Find where the given text appears and provide that cell's center as [x, y] coordinate. 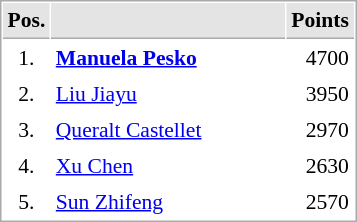
Sun Zhifeng [168, 201]
2630 [320, 165]
Xu Chen [168, 165]
1. [26, 57]
3. [26, 129]
Liu Jiayu [168, 93]
2970 [320, 129]
3950 [320, 93]
Points [320, 21]
Pos. [26, 21]
4. [26, 165]
5. [26, 201]
Manuela Pesko [168, 57]
2. [26, 93]
4700 [320, 57]
Queralt Castellet [168, 129]
2570 [320, 201]
